Detect which cell encompasses the target text, then output its [X, Y] center coordinate. 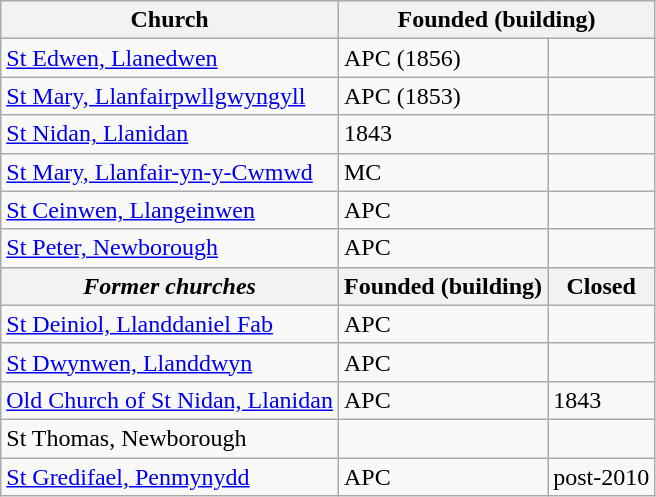
St Dwynwen, Llanddwyn [170, 362]
post-2010 [602, 477]
Closed [602, 286]
St Thomas, Newborough [170, 438]
St Ceinwen, Llangeinwen [170, 210]
St Edwen, Llanedwen [170, 58]
Former churches [170, 286]
St Deiniol, Llanddaniel Fab [170, 324]
St Mary, Llanfairpwllgwyngyll [170, 96]
St Gredifael, Penmynydd [170, 477]
St Peter, Newborough [170, 248]
MC [442, 172]
St Nidan, Llanidan [170, 134]
St Mary, Llanfair-yn-y-Cwmwd [170, 172]
APC (1856) [442, 58]
Old Church of St Nidan, Llanidan [170, 400]
Church [170, 20]
APC (1853) [442, 96]
